Extract the [x, y] coordinate from the center of the cell holding the provided text.  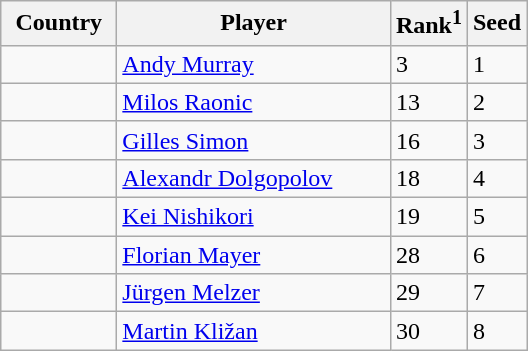
Gilles Simon [254, 140]
Alexandr Dolgopolov [254, 178]
8 [496, 331]
Jürgen Melzer [254, 293]
7 [496, 293]
4 [496, 178]
18 [428, 178]
Kei Nishikori [254, 217]
13 [428, 102]
Martin Kližan [254, 331]
Rank1 [428, 24]
Florian Mayer [254, 255]
2 [496, 102]
Country [59, 24]
Milos Raonic [254, 102]
6 [496, 255]
Player [254, 24]
28 [428, 255]
1 [496, 64]
29 [428, 293]
Andy Murray [254, 64]
Seed [496, 24]
16 [428, 140]
19 [428, 217]
30 [428, 331]
5 [496, 217]
